Find where the given text appears and provide that cell's center as (x, y) coordinate. 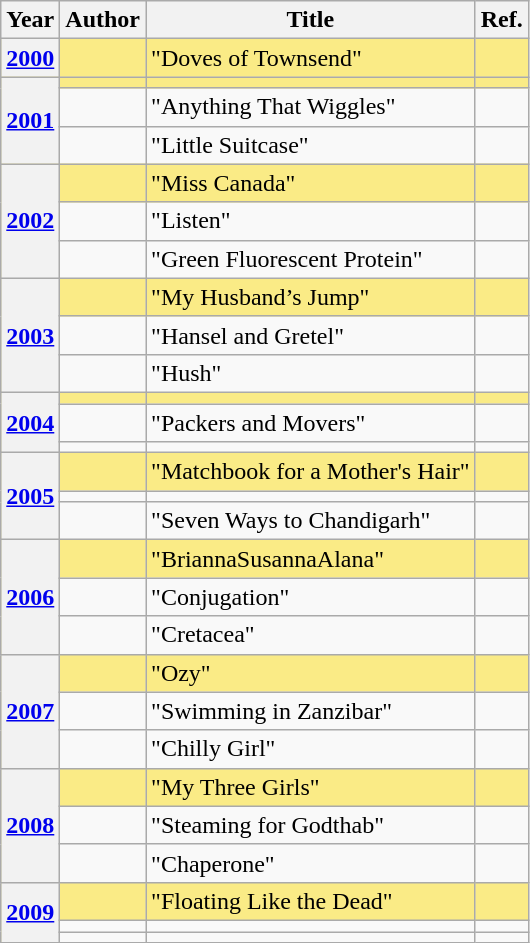
Year (30, 20)
"Chaperone" (311, 863)
2002 (30, 221)
"Seven Ways to Chandigarh" (311, 521)
"Green Fluorescent Protein" (311, 259)
2005 (30, 496)
Author (103, 20)
"Floating Like the Dead" (311, 901)
"Chilly Girl" (311, 749)
2008 (30, 825)
2004 (30, 422)
"Packers and Movers" (311, 423)
"Cretacea" (311, 635)
"Matchbook for a Mother's Hair" (311, 472)
"Conjugation" (311, 597)
"Anything That Wiggles" (311, 107)
"Miss Canada" (311, 183)
"My Three Girls" (311, 787)
"Hush" (311, 373)
"My Husband’s Jump" (311, 297)
2000 (30, 58)
2007 (30, 711)
"Hansel and Gretel" (311, 335)
"Ozy" (311, 673)
"Doves of Townsend" (311, 58)
"Swimming in Zanzibar" (311, 711)
2003 (30, 335)
2006 (30, 597)
"BriannaSusannaAlana" (311, 559)
"Little Suitcase" (311, 145)
2001 (30, 120)
"Steaming for Godthab" (311, 825)
"Listen" (311, 221)
2009 (30, 912)
Title (311, 20)
Ref. (502, 20)
